Provide the (x, y) coordinate of the cell's center where the given text is located.  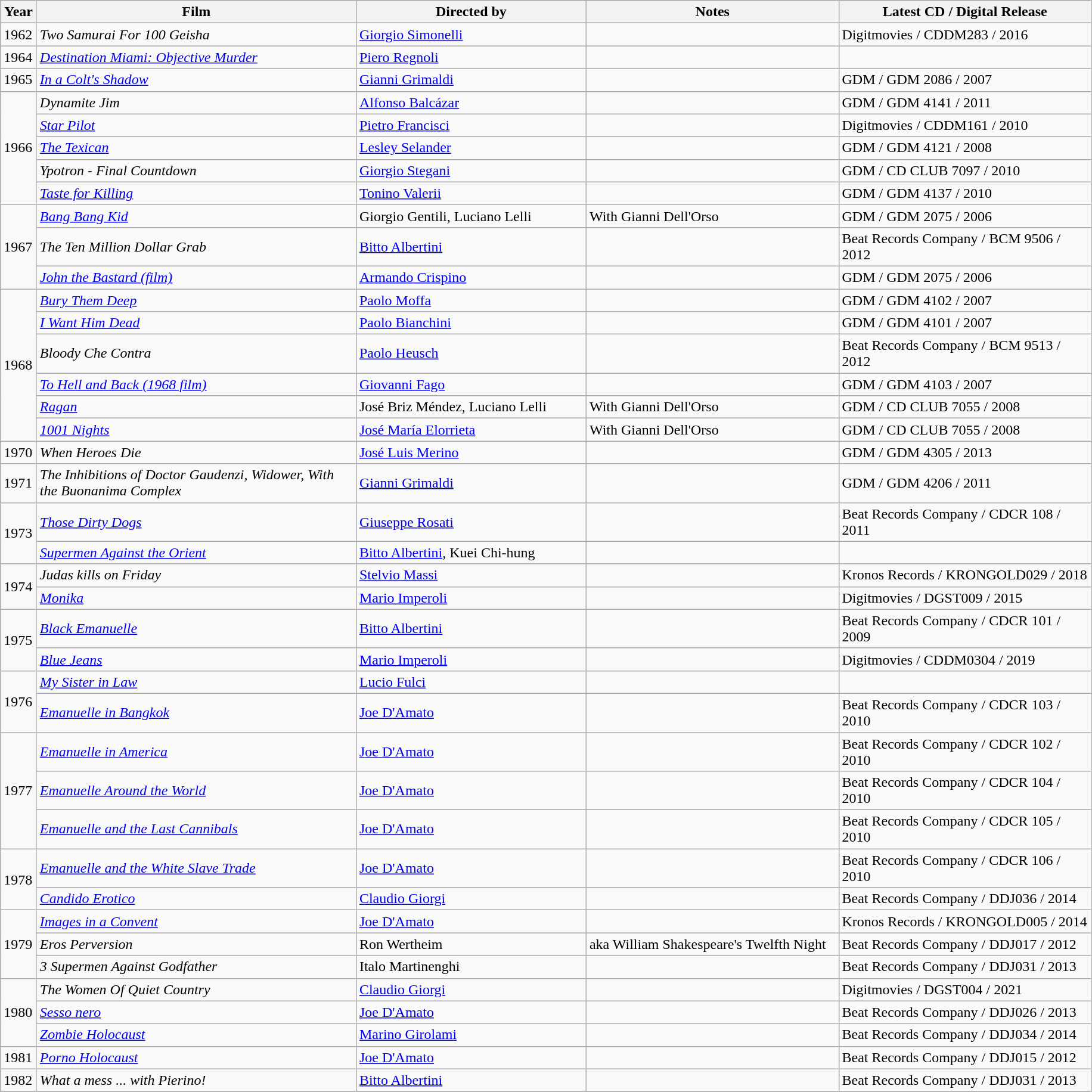
Beat Records Company / DDJ015 / 2012 (965, 1057)
GDM / GDM 4137 / 2010 (965, 193)
Year (19, 12)
Beat Records Company / CDCR 105 / 2010 (965, 830)
Dynamite Jim (196, 103)
1976 (19, 701)
Zombie Holocaust (196, 1035)
To Hell and Back (1968 film) (196, 384)
Giovanni Fago (471, 384)
Beat Records Company / CDCR 102 / 2010 (965, 751)
Digitmovies / CDDM283 / 2016 (965, 35)
Bloody Che Contra (196, 354)
Digitmovies / CDDM161 / 2010 (965, 125)
1974 (19, 587)
GDM / GDM 4305 / 2013 (965, 452)
Beat Records Company / DDJ036 / 2014 (965, 899)
3 Supermen Against Godfather (196, 967)
Beat Records Company / DDJ026 / 2013 (965, 1012)
Digitmovies / DGST009 / 2015 (965, 598)
Armando Crispino (471, 277)
1967 (19, 247)
1968 (19, 365)
Giorgio Gentili, Luciano Lelli (471, 216)
In a Colt's Shadow (196, 80)
Emanuelle in Bangkok (196, 713)
Images in a Convent (196, 922)
Stelvio Massi (471, 575)
Beat Records Company / CDCR 101 / 2009 (965, 628)
Bang Bang Kid (196, 216)
Two Samurai For 100 Geisha (196, 35)
1973 (19, 533)
1962 (19, 35)
Giorgio Simonelli (471, 35)
Emanuelle and the White Slave Trade (196, 868)
Digitmovies / DGST004 / 2021 (965, 989)
GDM / GDM 4206 / 2011 (965, 483)
GDM / GDM 4103 / 2007 (965, 384)
Black Emanuelle (196, 628)
Emanuelle in America (196, 751)
aka William Shakespeare's Twelfth Night (712, 944)
GDM / GDM 4102 / 2007 (965, 300)
Marino Girolami (471, 1035)
José Luis Merino (471, 452)
What a mess ... with Pierino! (196, 1080)
The Ten Million Dollar Grab (196, 247)
Eros Perversion (196, 944)
My Sister in Law (196, 682)
GDM / GDM 2086 / 2007 (965, 80)
Beat Records Company / BCM 9506 / 2012 (965, 247)
Judas kills on Friday (196, 575)
1965 (19, 80)
Those Dirty Dogs (196, 522)
Piero Regnoli (471, 57)
Porno Holocaust (196, 1057)
I Want Him Dead (196, 323)
Pietro Francisci (471, 125)
Monika (196, 598)
Film (196, 12)
The Women Of Quiet Country (196, 989)
1977 (19, 790)
1975 (19, 640)
Beat Records Company / DDJ034 / 2014 (965, 1035)
Bitto Albertini, Kuei Chi-hung (471, 553)
GDM / GDM 4121 / 2008 (965, 148)
GDM / CD CLUB 7097 / 2010 (965, 170)
1979 (19, 944)
Giuseppe Rosati (471, 522)
Beat Records Company / CDCR 104 / 2010 (965, 790)
Kronos Records / KRONGOLD005 / 2014 (965, 922)
Bury Them Deep (196, 300)
Ypotron - Final Countdown (196, 170)
1971 (19, 483)
Blue Jeans (196, 659)
Star Pilot (196, 125)
Paolo Heusch (471, 354)
1982 (19, 1080)
Taste for Killing (196, 193)
Paolo Moffa (471, 300)
Kronos Records / KRONGOLD029 / 2018 (965, 575)
Destination Miami: Objective Murder (196, 57)
Emanuelle Around the World (196, 790)
Beat Records Company / DDJ017 / 2012 (965, 944)
GDM / GDM 4101 / 2007 (965, 323)
1964 (19, 57)
Giorgio Stegani (471, 170)
Digitmovies / CDDM0304 / 2019 (965, 659)
Beat Records Company / CDCR 103 / 2010 (965, 713)
Lesley Selander (471, 148)
Candido Erotico (196, 899)
Beat Records Company / CDCR 106 / 2010 (965, 868)
Beat Records Company / CDCR 108 / 2011 (965, 522)
Directed by (471, 12)
1966 (19, 148)
Alfonso Balcázar (471, 103)
The Texican (196, 148)
Emanuelle and the Last Cannibals (196, 830)
1001 Nights (196, 430)
When Heroes Die (196, 452)
Paolo Bianchini (471, 323)
Latest CD / Digital Release (965, 12)
Notes (712, 12)
Italo Martinenghi (471, 967)
Sesso nero (196, 1012)
Supermen Against the Orient (196, 553)
The Inhibitions of Doctor Gaudenzi, Widower, With the Buonanima Complex (196, 483)
John the Bastard (film) (196, 277)
Tonino Valerii (471, 193)
Ron Wertheim (471, 944)
José Briz Méndez, Luciano Lelli (471, 407)
1978 (19, 880)
Lucio Fulci (471, 682)
1981 (19, 1057)
José María Elorrieta (471, 430)
GDM / GDM 4141 / 2011 (965, 103)
1970 (19, 452)
1980 (19, 1012)
Beat Records Company / BCM 9513 / 2012 (965, 354)
Ragan (196, 407)
